Provide the [x, y] coordinate of the cell's center where the given text is located.  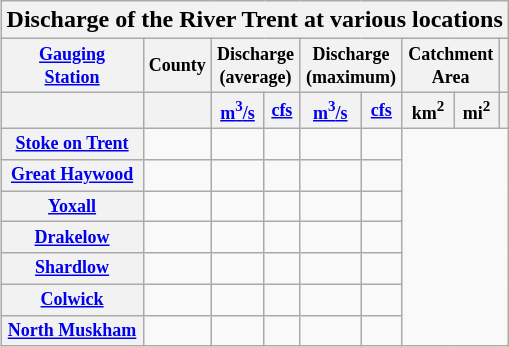
Gauging Station [72, 66]
Yoxall [72, 206]
Shardlow [72, 268]
Discharge (maximum) [351, 66]
Drakelow [72, 238]
Stoke on Trent [72, 144]
mi2 [476, 110]
Discharge (average) [256, 66]
County [177, 66]
Discharge of the River Trent at various locations [254, 20]
North Muskham [72, 330]
Colwick [72, 300]
Catchment Area [450, 66]
km2 [428, 110]
Great Haywood [72, 174]
